For the text-containing cell, return its midpoint in (x, y) coordinate format. 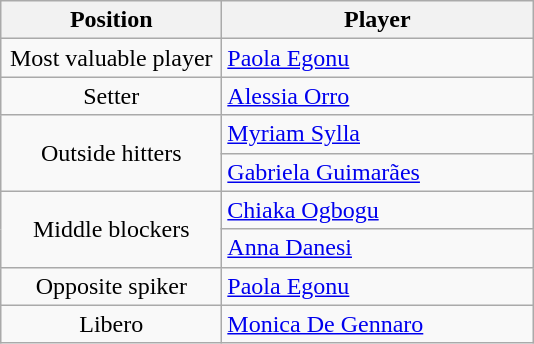
Outside hitters (112, 153)
Monica De Gennaro (378, 324)
Myriam Sylla (378, 134)
Middle blockers (112, 229)
Opposite spiker (112, 286)
Player (378, 20)
Libero (112, 324)
Alessia Orro (378, 96)
Anna Danesi (378, 248)
Chiaka Ogbogu (378, 210)
Setter (112, 96)
Position (112, 20)
Gabriela Guimarães (378, 172)
Most valuable player (112, 58)
